Return (X, Y) of the center of cell containing provided text 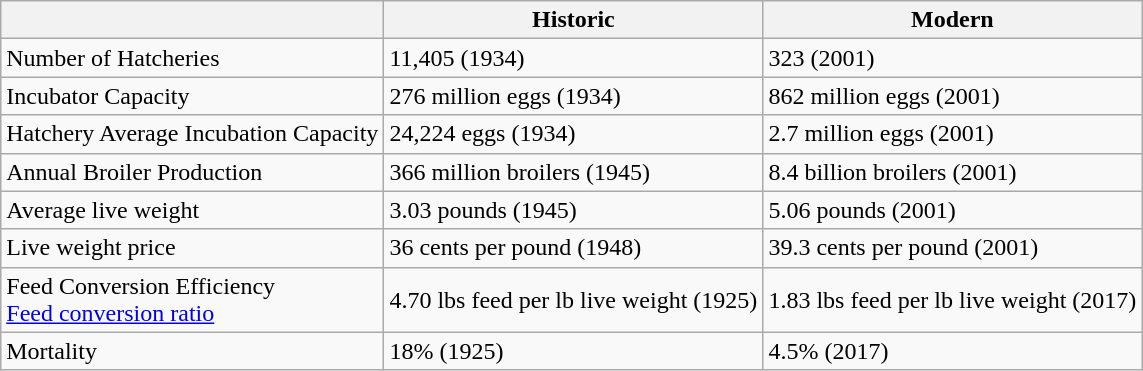
1.83 lbs feed per lb live weight (2017) (952, 300)
862 million eggs (2001) (952, 96)
Incubator Capacity (192, 96)
39.3 cents per pound (2001) (952, 248)
323 (2001) (952, 58)
Hatchery Average Incubation Capacity (192, 134)
2.7 million eggs (2001) (952, 134)
4.5% (2017) (952, 351)
Feed Conversion EfficiencyFeed conversion ratio (192, 300)
5.06 pounds (2001) (952, 210)
366 million broilers (1945) (574, 172)
Average live weight (192, 210)
Mortality (192, 351)
Live weight price (192, 248)
276 million eggs (1934) (574, 96)
Historic (574, 20)
4.70 lbs feed per lb live weight (1925) (574, 300)
Number of Hatcheries (192, 58)
8.4 billion broilers (2001) (952, 172)
24,224 eggs (1934) (574, 134)
Modern (952, 20)
3.03 pounds (1945) (574, 210)
11,405 (1934) (574, 58)
18% (1925) (574, 351)
36 cents per pound (1948) (574, 248)
Annual Broiler Production (192, 172)
